Extract the (x, y) coordinate from the center of the cell holding the provided text.  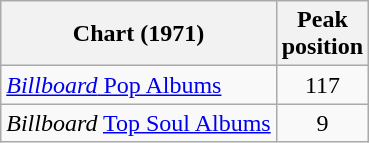
Chart (1971) (138, 34)
Billboard Top Soul Albums (138, 123)
117 (322, 85)
Billboard Pop Albums (138, 85)
Peakposition (322, 34)
9 (322, 123)
